Detect which cell encompasses the target text, then output its [x, y] center coordinate. 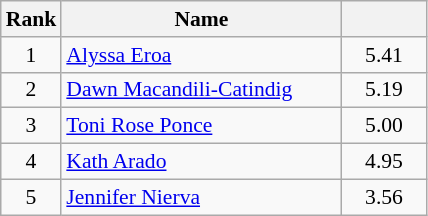
Dawn Macandili-Catindig [201, 90]
Name [201, 19]
4 [32, 162]
5.00 [384, 126]
Alyssa Eroa [201, 55]
Kath Arado [201, 162]
Jennifer Nierva [201, 197]
1 [32, 55]
Toni Rose Ponce [201, 126]
5.41 [384, 55]
3 [32, 126]
5 [32, 197]
Rank [32, 19]
3.56 [384, 197]
2 [32, 90]
4.95 [384, 162]
5.19 [384, 90]
